Return the [X, Y] coordinate for the center point of the cell that contains the specified text.  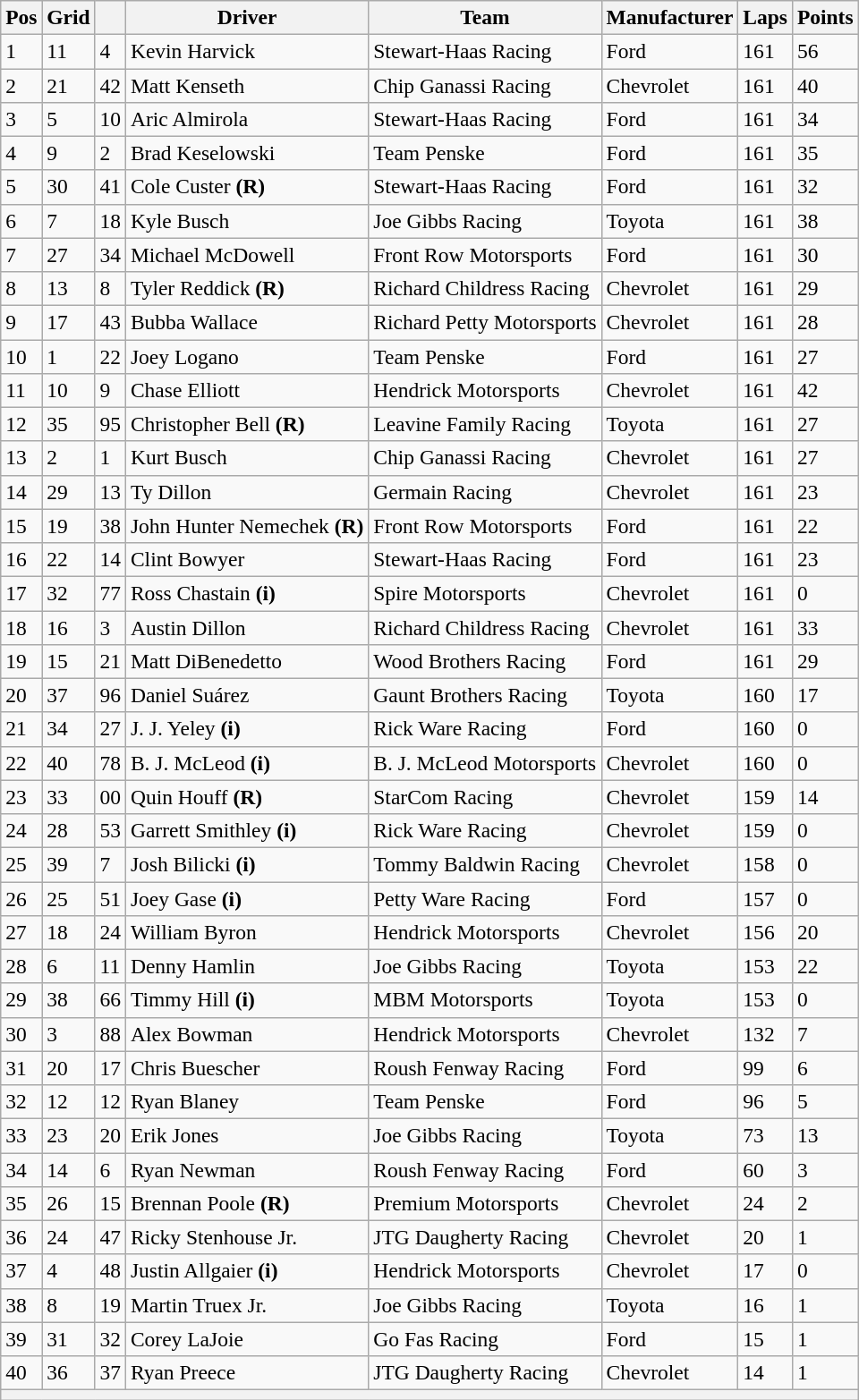
Denny Hamlin [247, 966]
Tyler Reddick (R) [247, 288]
John Hunter Nemechek (R) [247, 526]
Erik Jones [247, 1135]
Josh Bilicki (i) [247, 864]
53 [110, 830]
77 [110, 593]
Kyle Busch [247, 221]
Austin Dillon [247, 627]
56 [825, 51]
Michael McDowell [247, 255]
Matt Kenseth [247, 85]
73 [766, 1135]
43 [110, 322]
StarCom Racing [485, 797]
Daniel Suárez [247, 695]
Cole Custer (R) [247, 187]
Corey LaJoie [247, 1339]
Brad Keselowski [247, 153]
Kurt Busch [247, 458]
Germain Racing [485, 492]
Timmy Hill (i) [247, 1000]
Laps [766, 17]
J. J. Yeley (i) [247, 729]
51 [110, 898]
Ryan Newman [247, 1169]
Leavine Family Racing [485, 424]
00 [110, 797]
Spire Motorsports [485, 593]
B. J. McLeod Motorsports [485, 763]
88 [110, 1034]
156 [766, 932]
99 [766, 1068]
Quin Houff (R) [247, 797]
Joey Gase (i) [247, 898]
Kevin Harvick [247, 51]
48 [110, 1271]
Alex Bowman [247, 1034]
132 [766, 1034]
Joey Logano [247, 356]
Garrett Smithley (i) [247, 830]
Richard Petty Motorsports [485, 322]
Brennan Poole (R) [247, 1203]
Ross Chastain (i) [247, 593]
Grid [68, 17]
157 [766, 898]
Aric Almirola [247, 119]
Ricky Stenhouse Jr. [247, 1237]
MBM Motorsports [485, 1000]
Go Fas Racing [485, 1339]
Matt DiBenedetto [247, 661]
Justin Allgaier (i) [247, 1271]
Wood Brothers Racing [485, 661]
95 [110, 424]
Clint Bowyer [247, 559]
Bubba Wallace [247, 322]
60 [766, 1169]
Driver [247, 17]
Points [825, 17]
Tommy Baldwin Racing [485, 864]
William Byron [247, 932]
Christopher Bell (R) [247, 424]
Ryan Preece [247, 1372]
Martin Truex Jr. [247, 1305]
Pos [21, 17]
Ryan Blaney [247, 1101]
66 [110, 1000]
Premium Motorsports [485, 1203]
Chris Buescher [247, 1068]
158 [766, 864]
Ty Dillon [247, 492]
41 [110, 187]
78 [110, 763]
Manufacturer [669, 17]
47 [110, 1237]
B. J. McLeod (i) [247, 763]
Petty Ware Racing [485, 898]
Chase Elliott [247, 390]
Team [485, 17]
Gaunt Brothers Racing [485, 695]
